Return the [X, Y] coordinate for the center point of the cell that contains the specified text.  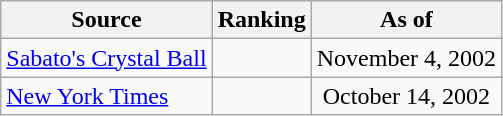
Source [106, 20]
As of [406, 20]
Sabato's Crystal Ball [106, 58]
Ranking [262, 20]
November 4, 2002 [406, 58]
October 14, 2002 [406, 96]
New York Times [106, 96]
